Search for the cell housing the specified text and yield its [x, y] center coordinate. 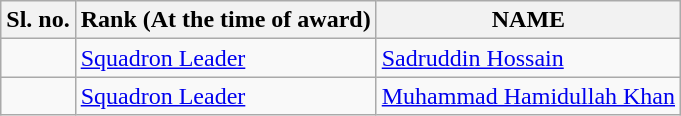
Sadruddin Hossain [528, 58]
Rank (At the time of award) [226, 20]
Sl. no. [38, 20]
NAME [528, 20]
Muhammad Hamidullah Khan [528, 96]
